Identify which cell holds the provided text, then report its (x, y) central coordinate. 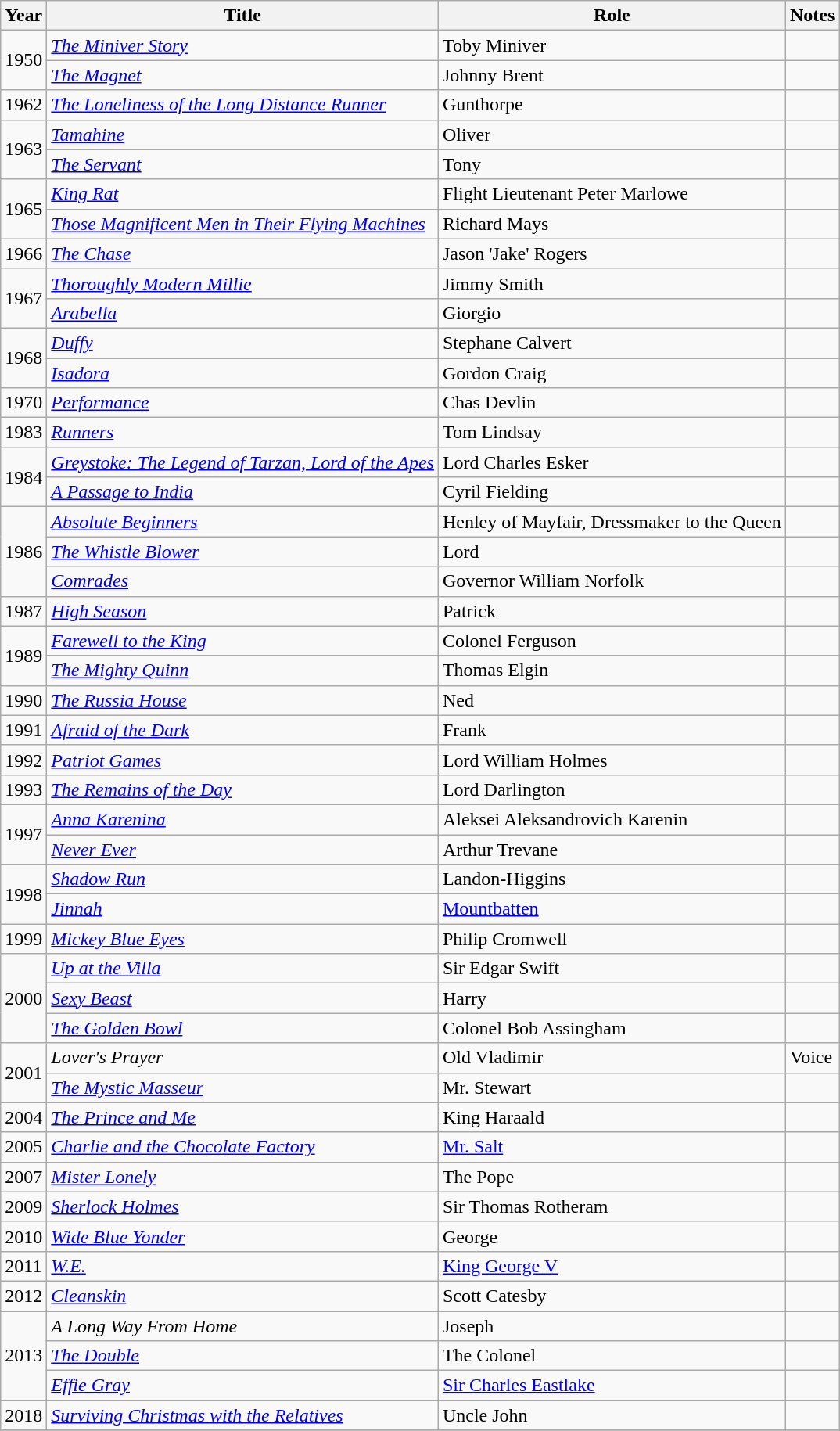
Sir Edgar Swift (612, 969)
Giorgio (612, 313)
Tony (612, 164)
1970 (23, 403)
Sherlock Holmes (242, 1206)
2000 (23, 998)
Performance (242, 403)
High Season (242, 611)
Flight Lieutenant Peter Marlowe (612, 194)
1990 (23, 700)
1983 (23, 433)
Uncle John (612, 1415)
1967 (23, 298)
Greystoke: The Legend of Tarzan, Lord of the Apes (242, 462)
2011 (23, 1266)
2012 (23, 1296)
Voice (812, 1058)
1965 (23, 209)
Farewell to the King (242, 641)
2001 (23, 1073)
Lord Charles Esker (612, 462)
1989 (23, 656)
Cyril Fielding (612, 492)
Those Magnificent Men in Their Flying Machines (242, 224)
Mr. Salt (612, 1147)
The Mighty Quinn (242, 671)
1986 (23, 552)
Gordon Craig (612, 373)
1962 (23, 105)
The Servant (242, 164)
The Double (242, 1356)
Harry (612, 998)
2007 (23, 1177)
Wide Blue Yonder (242, 1236)
Thoroughly Modern Millie (242, 283)
W.E. (242, 1266)
2004 (23, 1117)
Colonel Ferguson (612, 641)
The Golden Bowl (242, 1028)
Patriot Games (242, 760)
Governor William Norfolk (612, 581)
The Remains of the Day (242, 789)
Arabella (242, 313)
Anna Karenina (242, 819)
Cleanskin (242, 1296)
Charlie and the Chocolate Factory (242, 1147)
Sir Charles Eastlake (612, 1386)
Lord Darlington (612, 789)
The Loneliness of the Long Distance Runner (242, 105)
1966 (23, 253)
Mister Lonely (242, 1177)
King Rat (242, 194)
2018 (23, 1415)
Year (23, 16)
Chas Devlin (612, 403)
The Whistle Blower (242, 552)
Tamahine (242, 135)
Effie Gray (242, 1386)
1950 (23, 60)
2005 (23, 1147)
Jinnah (242, 909)
King Haraald (612, 1117)
2010 (23, 1236)
Mountbatten (612, 909)
Duffy (242, 343)
Absolute Beginners (242, 522)
Title (242, 16)
Scott Catesby (612, 1296)
Frank (612, 730)
Oliver (612, 135)
Jason 'Jake' Rogers (612, 253)
Patrick (612, 611)
Up at the Villa (242, 969)
The Chase (242, 253)
Mickey Blue Eyes (242, 939)
Notes (812, 16)
The Miniver Story (242, 45)
Jimmy Smith (612, 283)
Landon-Higgins (612, 879)
Arthur Trevane (612, 849)
Isadora (242, 373)
Lover's Prayer (242, 1058)
1998 (23, 894)
Runners (242, 433)
Joseph (612, 1326)
1987 (23, 611)
Aleksei Aleksandrovich Karenin (612, 819)
1963 (23, 149)
1999 (23, 939)
Johnny Brent (612, 75)
2013 (23, 1356)
Stephane Calvert (612, 343)
The Magnet (242, 75)
The Prince and Me (242, 1117)
Old Vladimir (612, 1058)
Shadow Run (242, 879)
Philip Cromwell (612, 939)
1993 (23, 789)
Richard Mays (612, 224)
The Pope (612, 1177)
Sir Thomas Rotheram (612, 1206)
Mr. Stewart (612, 1088)
A Long Way From Home (242, 1326)
The Colonel (612, 1356)
Sexy Beast (242, 998)
Lord (612, 552)
1997 (23, 834)
Toby Miniver (612, 45)
The Russia House (242, 700)
1991 (23, 730)
1968 (23, 358)
Thomas Elgin (612, 671)
King George V (612, 1266)
Surviving Christmas with the Relatives (242, 1415)
Tom Lindsay (612, 433)
Comrades (242, 581)
1984 (23, 477)
2009 (23, 1206)
Never Ever (242, 849)
Lord William Holmes (612, 760)
Colonel Bob Assingham (612, 1028)
Role (612, 16)
The Mystic Masseur (242, 1088)
George (612, 1236)
Gunthorpe (612, 105)
Afraid of the Dark (242, 730)
Ned (612, 700)
Henley of Mayfair, Dressmaker to the Queen (612, 522)
1992 (23, 760)
A Passage to India (242, 492)
